From the cell containing the given text, extract its center point as (x, y) coordinate. 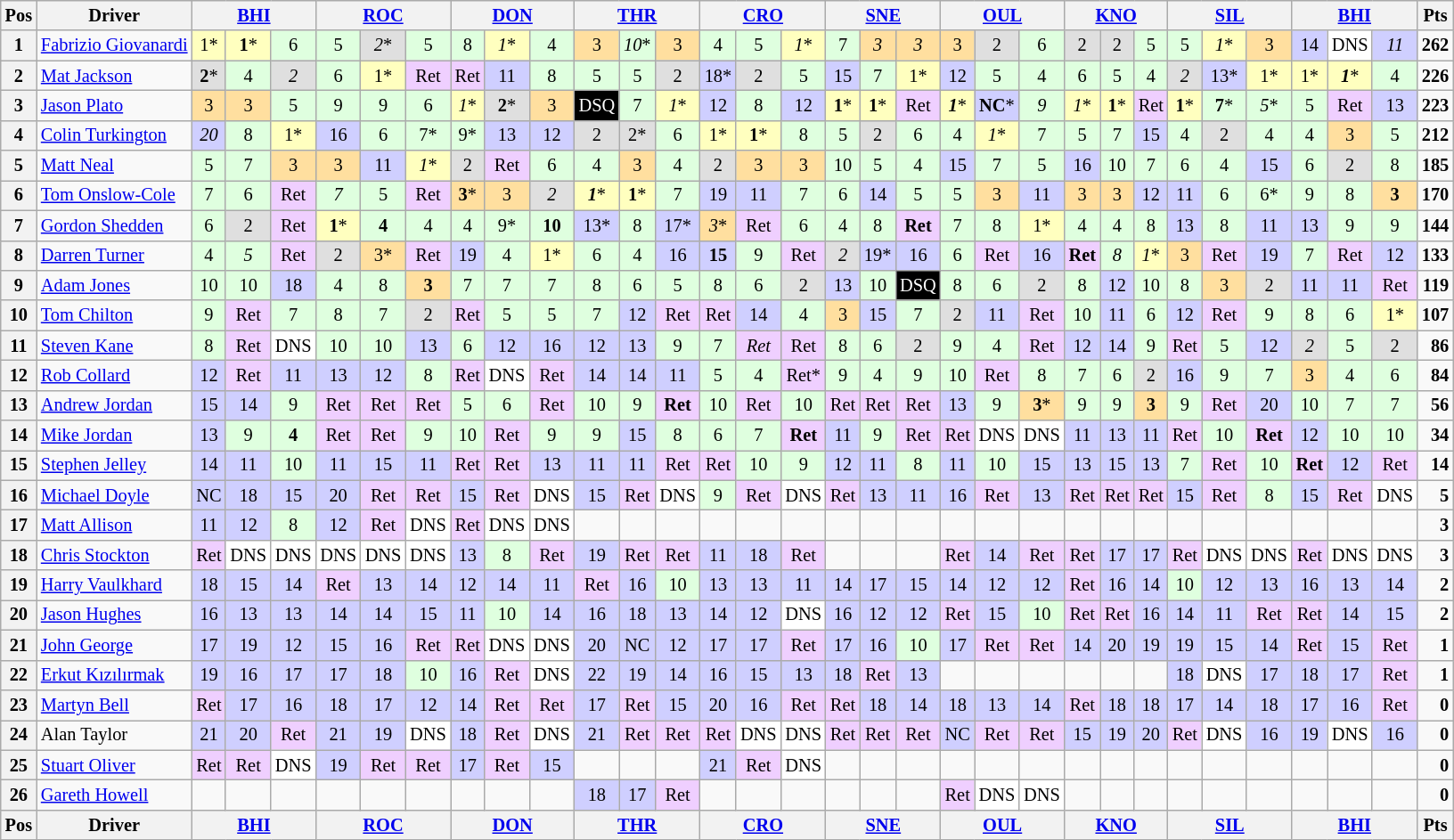
Colin Turkington (114, 135)
Gareth Howell (114, 795)
Martyn Bell (114, 705)
Adam Jones (114, 285)
185 (1435, 166)
Gordon Shedden (114, 225)
Andrew Jordan (114, 405)
Tom Onslow-Cole (114, 195)
24 (19, 735)
Alan Taylor (114, 735)
Mat Jackson (114, 76)
5* (1269, 105)
Harry Vaulkhard (114, 585)
19* (878, 256)
119 (1435, 285)
Tom Chilton (114, 315)
23 (19, 705)
18* (718, 76)
212 (1435, 135)
NC* (997, 105)
107 (1435, 315)
Steven Kane (114, 346)
56 (1435, 405)
25 (19, 765)
Matt Neal (114, 166)
Stephen Jelley (114, 465)
Rob Collard (114, 375)
86 (1435, 346)
226 (1435, 76)
262 (1435, 45)
144 (1435, 225)
John George (114, 645)
10* (637, 45)
Michael Doyle (114, 495)
Chris Stockton (114, 555)
Ret* (804, 375)
223 (1435, 105)
17* (677, 225)
Matt Allison (114, 525)
Fabrizio Giovanardi (114, 45)
Stuart Oliver (114, 765)
34 (1435, 436)
6* (1269, 195)
Erkut Kızılırmak (114, 675)
Darren Turner (114, 256)
Jason Hughes (114, 615)
Jason Plato (114, 105)
84 (1435, 375)
Mike Jordan (114, 436)
133 (1435, 256)
26 (19, 795)
170 (1435, 195)
